From the cell containing the given text, extract its center point as (X, Y) coordinate. 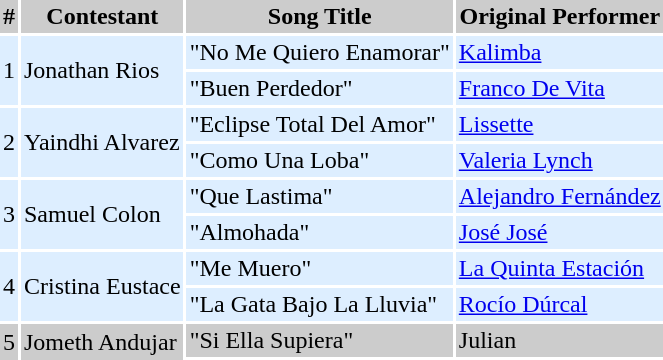
5 (9, 342)
Contestant (102, 16)
Cristina Eustace (102, 286)
"Eclipse Total Del Amor" (320, 124)
"Buen Perdedor" (320, 88)
"La Gata Bajo La Lluvia" (320, 304)
4 (9, 286)
Jometh Andujar (102, 342)
Song Title (320, 16)
"Me Muero" (320, 268)
Yaindhi Alvarez (102, 142)
"No Me Quiero Enamorar" (320, 52)
2 (9, 142)
"Que Lastima" (320, 196)
"Si Ella Supiera" (320, 340)
# (9, 16)
1 (9, 70)
Samuel Colon (102, 214)
3 (9, 214)
Jonathan Rios (102, 70)
"Como Una Loba" (320, 160)
"Almohada" (320, 232)
